Extract the (X, Y) coordinate from the center of the cell holding the provided text.  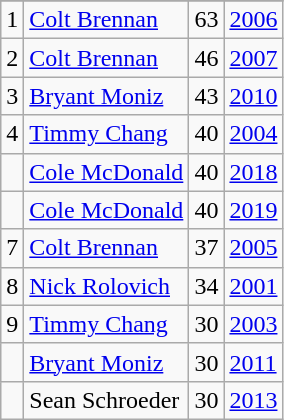
1 (12, 20)
37 (206, 248)
7 (12, 248)
2003 (254, 324)
2006 (254, 20)
3 (12, 96)
9 (12, 324)
2010 (254, 96)
Nick Rolovich (106, 286)
2001 (254, 286)
2005 (254, 248)
43 (206, 96)
2019 (254, 210)
2013 (254, 400)
2 (12, 58)
34 (206, 286)
2018 (254, 172)
46 (206, 58)
Sean Schroeder (106, 400)
2004 (254, 134)
63 (206, 20)
2007 (254, 58)
4 (12, 134)
2011 (254, 362)
8 (12, 286)
